Return the (X, Y) coordinate for the center point of the cell that contains the specified text.  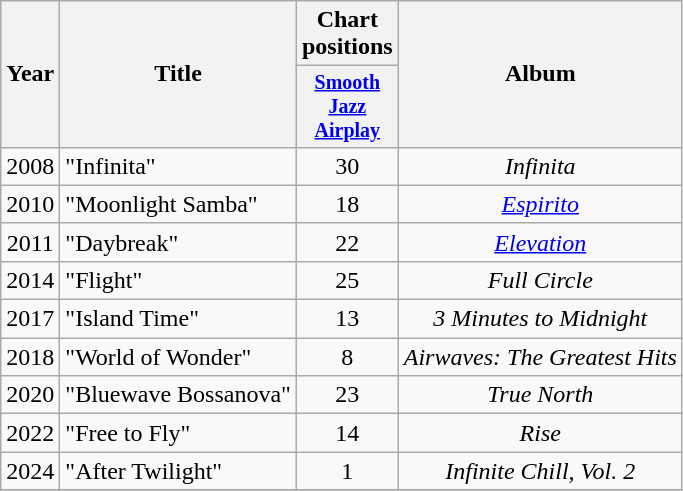
Year (30, 74)
2010 (30, 204)
23 (347, 395)
Album (540, 74)
"Free to Fly" (178, 433)
14 (347, 433)
2011 (30, 242)
Elevation (540, 242)
2018 (30, 357)
"After Twilight" (178, 471)
8 (347, 357)
Airwaves: The Greatest Hits (540, 357)
True North (540, 395)
Infinita (540, 166)
2008 (30, 166)
Infinite Chill, Vol. 2 (540, 471)
2020 (30, 395)
Espirito (540, 204)
13 (347, 319)
2014 (30, 280)
2022 (30, 433)
18 (347, 204)
22 (347, 242)
"Daybreak" (178, 242)
Chart positions (347, 34)
Title (178, 74)
30 (347, 166)
2024 (30, 471)
1 (347, 471)
"Island Time" (178, 319)
Full Circle (540, 280)
25 (347, 280)
"Flight" (178, 280)
Rise (540, 433)
"Bluewave Bossanova" (178, 395)
"Infinita" (178, 166)
"Moonlight Samba" (178, 204)
3 Minutes to Midnight (540, 319)
"World of Wonder" (178, 357)
Smooth JazzAirplay (347, 106)
2017 (30, 319)
